Find where the given text appears and provide that cell's center as [x, y] coordinate. 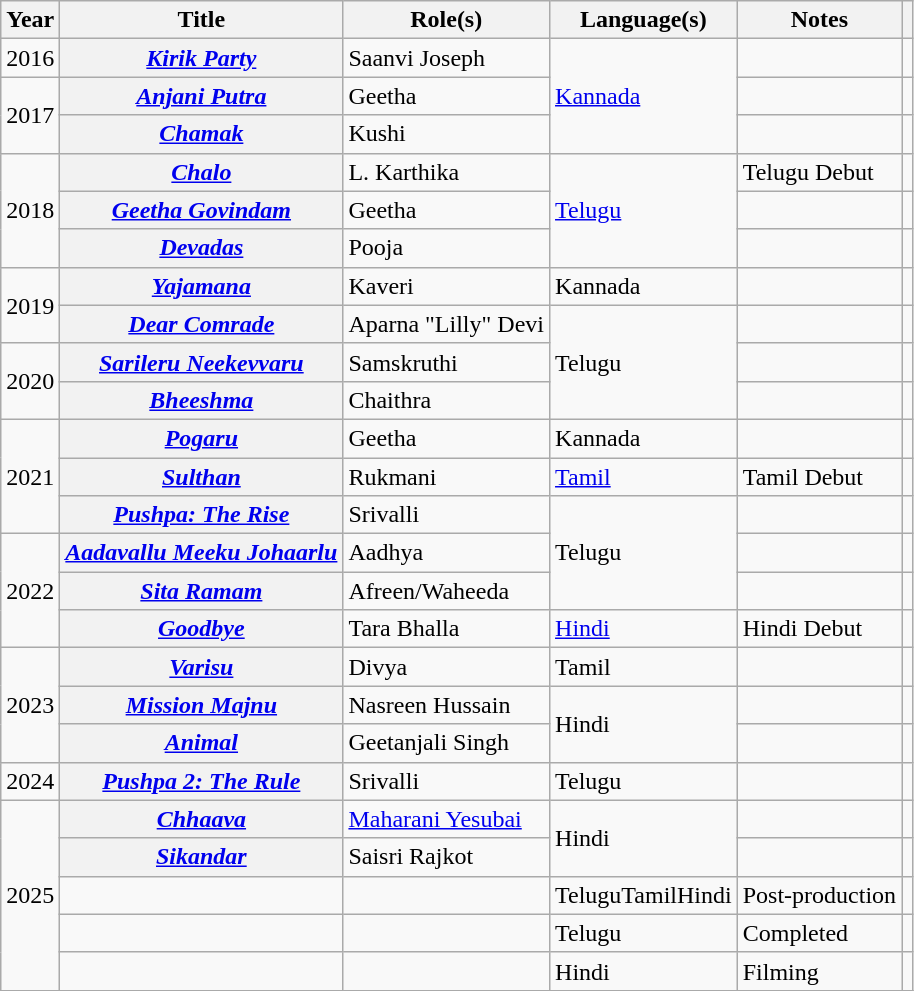
Pogaru [202, 438]
Pooja [446, 248]
2024 [30, 781]
Completed [819, 933]
Pushpa 2: The Rule [202, 781]
Anjani Putra [202, 96]
Post-production [819, 895]
Role(s) [446, 20]
Goodbye [202, 629]
Devadas [202, 248]
Dear Comrade [202, 324]
Bheeshma [202, 400]
Mission Majnu [202, 705]
Saanvi Joseph [446, 58]
2023 [30, 705]
Animal [202, 743]
2019 [30, 305]
2021 [30, 476]
Sulthan [202, 477]
Samskruthi [446, 362]
Chalo [202, 172]
Notes [819, 20]
2022 [30, 591]
Kaveri [446, 286]
Aadavallu Meeku Johaarlu [202, 553]
Kirik Party [202, 58]
Geetanjali Singh [446, 743]
Chhaava [202, 819]
Sarileru Neekevvaru [202, 362]
Telugu Debut [819, 172]
Yajamana [202, 286]
Chaithra [446, 400]
Saisri Rajkot [446, 857]
Maharani Yesubai [446, 819]
Language(s) [644, 20]
Chamak [202, 134]
Filming [819, 971]
Divya [446, 667]
Title [202, 20]
Year [30, 20]
Afreen/Waheeda [446, 591]
TeluguTamilHindi [644, 895]
2020 [30, 381]
Geetha Govindam [202, 210]
Tara Bhalla [446, 629]
Pushpa: The Rise [202, 515]
Sikandar [202, 857]
Aadhya [446, 553]
Kushi [446, 134]
Aparna "Lilly" Devi [446, 324]
Sita Ramam [202, 591]
2016 [30, 58]
Nasreen Hussain [446, 705]
2017 [30, 115]
Rukmani [446, 477]
Hindi Debut [819, 629]
2025 [30, 895]
2018 [30, 210]
L. Karthika [446, 172]
Tamil Debut [819, 477]
Varisu [202, 667]
